Capture the cell that displays the provided text and extract its (x, y) central coordinate. 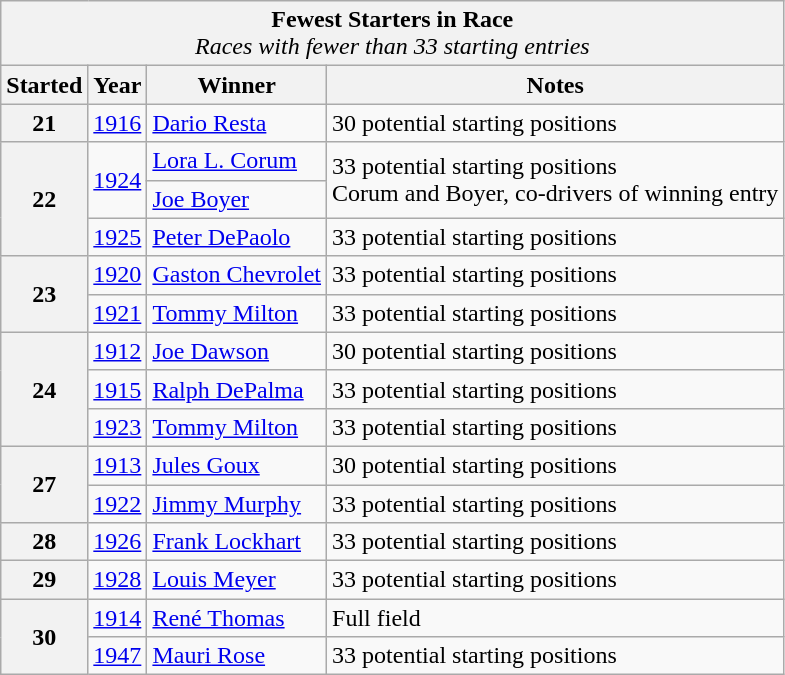
Jules Goux (237, 465)
1925 (118, 237)
21 (44, 123)
1915 (118, 389)
Year (118, 85)
Joe Dawson (237, 351)
1924 (118, 180)
22 (44, 199)
1912 (118, 351)
Joe Boyer (237, 199)
1921 (118, 313)
27 (44, 484)
28 (44, 542)
Ralph DePalma (237, 389)
Gaston Chevrolet (237, 275)
1928 (118, 580)
Jimmy Murphy (237, 503)
Dario Resta (237, 123)
Notes (556, 85)
29 (44, 580)
Fewest Starters in RaceRaces with fewer than 33 starting entries (392, 34)
1914 (118, 618)
30 (44, 637)
Started (44, 85)
Frank Lockhart (237, 542)
24 (44, 389)
1913 (118, 465)
1926 (118, 542)
33 potential starting positionsCorum and Boyer, co-drivers of winning entry (556, 180)
Full field (556, 618)
Lora L. Corum (237, 161)
Louis Meyer (237, 580)
1947 (118, 656)
1923 (118, 427)
René Thomas (237, 618)
1916 (118, 123)
Peter DePaolo (237, 237)
Winner (237, 85)
1922 (118, 503)
Mauri Rose (237, 656)
23 (44, 294)
1920 (118, 275)
